Search for the cell housing the specified text and yield its (X, Y) center coordinate. 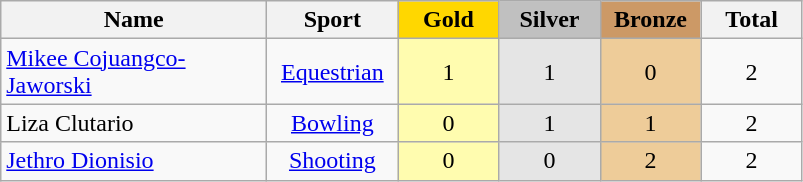
Silver (550, 20)
Total (752, 20)
Bowling (332, 123)
Bronze (650, 20)
Gold (448, 20)
Equestrian (332, 72)
Jethro Dionisio (134, 161)
Shooting (332, 161)
Mikee Cojuangco-Jaworski (134, 72)
Liza Clutario (134, 123)
Name (134, 20)
Sport (332, 20)
